Find where the given text appears and provide that cell's center as (x, y) coordinate. 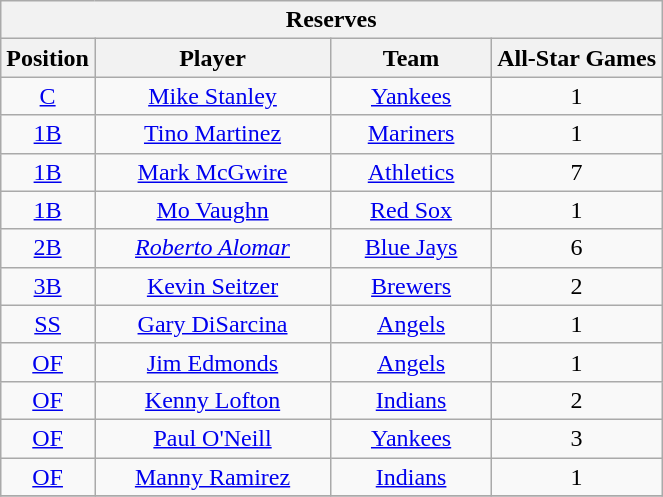
Mo Vaughn (212, 210)
Athletics (412, 172)
Manny Ramirez (212, 477)
Mark McGwire (212, 172)
Mike Stanley (212, 96)
Roberto Alomar (212, 248)
Paul O'Neill (212, 438)
Mariners (412, 134)
All-Star Games (577, 58)
Brewers (412, 286)
Team (412, 58)
Player (212, 58)
Gary DiSarcina (212, 324)
3 (577, 438)
6 (577, 248)
2B (48, 248)
SS (48, 324)
C (48, 96)
Red Sox (412, 210)
Position (48, 58)
7 (577, 172)
3B (48, 286)
Tino Martinez (212, 134)
Reserves (332, 20)
Jim Edmonds (212, 362)
Blue Jays (412, 248)
Kevin Seitzer (212, 286)
Kenny Lofton (212, 400)
